Detect which cell encompasses the target text, then output its [X, Y] center coordinate. 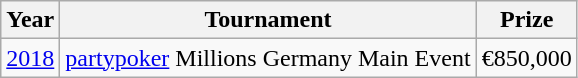
Tournament [268, 20]
Prize [526, 20]
€850,000 [526, 58]
partypoker Millions Germany Main Event [268, 58]
2018 [30, 58]
Year [30, 20]
